Detect which cell encompasses the target text, then output its [X, Y] center coordinate. 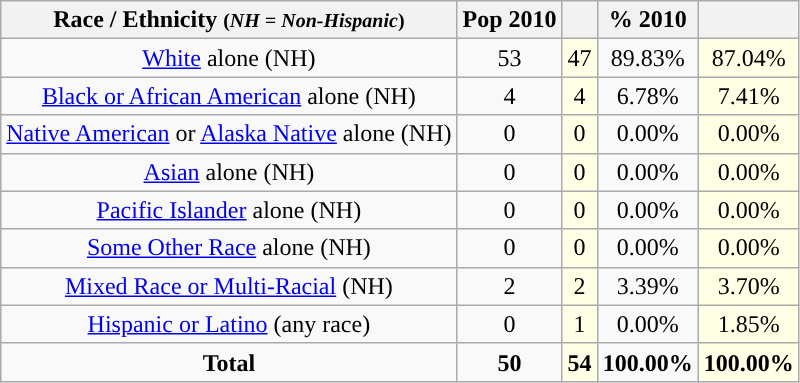
54 [580, 362]
Race / Ethnicity (NH = Non-Hispanic) [229, 20]
Pacific Islander alone (NH) [229, 210]
Hispanic or Latino (any race) [229, 324]
Mixed Race or Multi-Racial (NH) [229, 286]
% 2010 [648, 20]
1.85% [748, 324]
47 [580, 58]
Asian alone (NH) [229, 172]
Native American or Alaska Native alone (NH) [229, 134]
Black or African American alone (NH) [229, 96]
White alone (NH) [229, 58]
Pop 2010 [510, 20]
Some Other Race alone (NH) [229, 248]
6.78% [648, 96]
Total [229, 362]
1 [580, 324]
89.83% [648, 58]
3.70% [748, 286]
87.04% [748, 58]
50 [510, 362]
7.41% [748, 96]
53 [510, 58]
3.39% [648, 286]
